Return (x, y) of the center of cell containing provided text 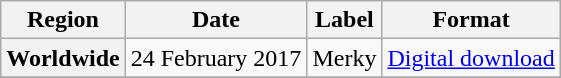
Worldwide (63, 58)
24 February 2017 (216, 58)
Region (63, 20)
Merky (344, 58)
Date (216, 20)
Format (471, 20)
Label (344, 20)
Digital download (471, 58)
